For the text-containing cell, return its midpoint in [x, y] coordinate format. 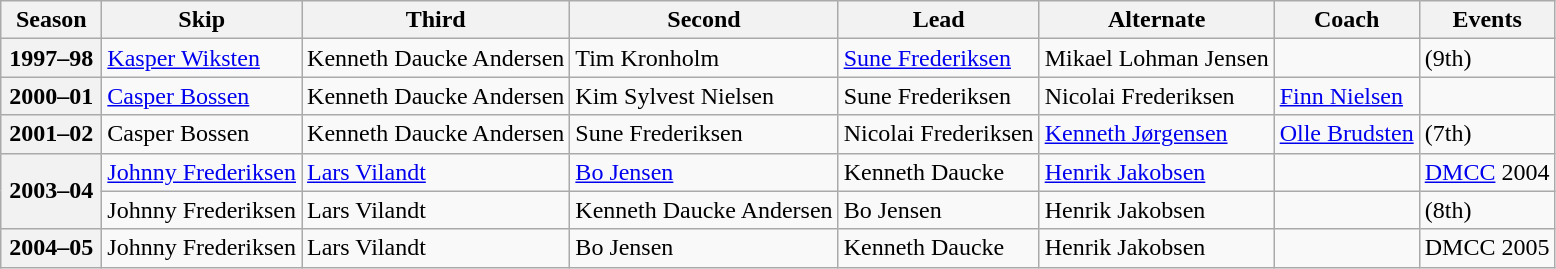
Season [52, 20]
(8th) [1487, 210]
Skip [202, 20]
Olle Brudsten [1346, 134]
Lead [938, 20]
Mikael Lohman Jensen [1156, 58]
2003–04 [52, 191]
Kenneth Jørgensen [1156, 134]
Second [704, 20]
(9th) [1487, 58]
Finn Nielsen [1346, 96]
2004–05 [52, 248]
DMCC 2005 [1487, 248]
Alternate [1156, 20]
Kim Sylvest Nielsen [704, 96]
Tim Kronholm [704, 58]
DMCC 2004 [1487, 172]
2001–02 [52, 134]
Kasper Wiksten [202, 58]
2000–01 [52, 96]
Coach [1346, 20]
Third [436, 20]
1997–98 [52, 58]
(7th) [1487, 134]
Events [1487, 20]
